From the cell containing the given text, extract its center point as (x, y) coordinate. 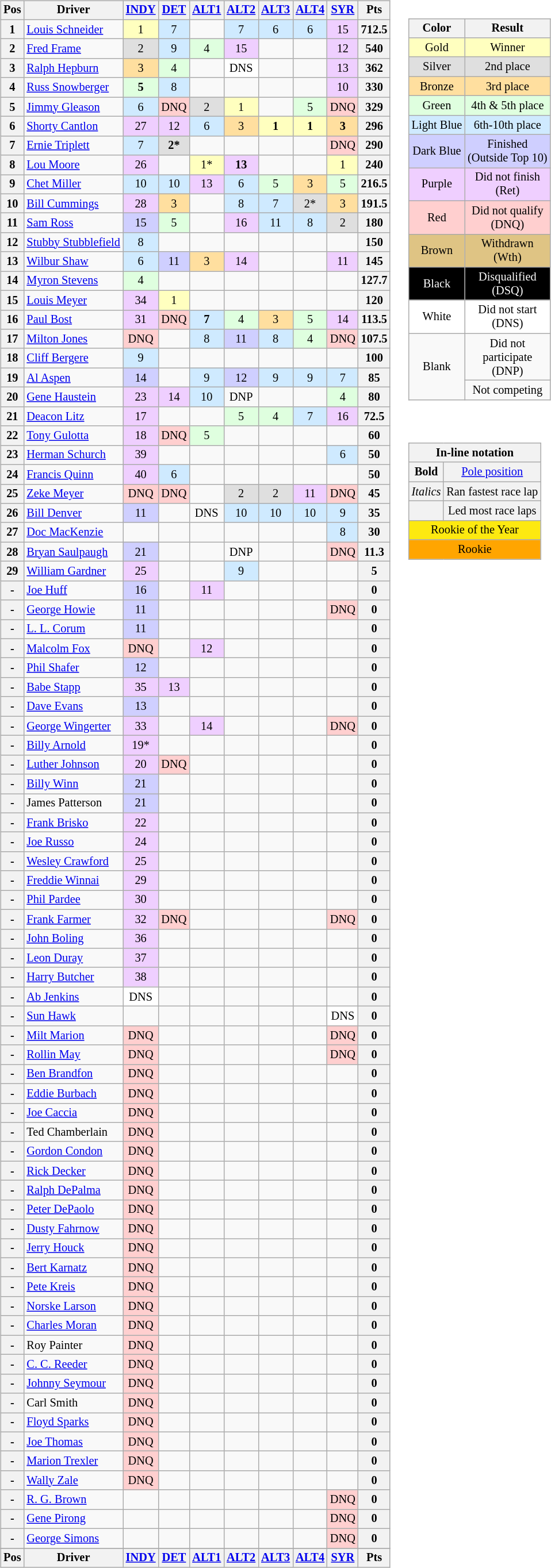
Tony Gulotta (73, 436)
1* (206, 165)
Joe Thomas (73, 1442)
145 (374, 262)
540 (374, 49)
45 (374, 494)
Gold (437, 48)
Malcolm Fox (73, 648)
R. G. Brown (73, 1500)
Milt Marion (73, 1035)
Freddie Winnai (73, 881)
Harry Butcher (73, 977)
Norske Larson (73, 1306)
Fred Frame (73, 49)
330 (374, 87)
Italics (427, 491)
Joe Russo (73, 842)
White (437, 317)
Ab Jenkins (73, 997)
William Gardner (73, 571)
Light Blue (437, 125)
Stubby Stubblefield (73, 243)
Louis Schneider (73, 29)
11.3 (374, 552)
Withdrawn(Wth) (507, 251)
19 (12, 378)
19* (141, 745)
31 (141, 320)
Chet Miller (73, 185)
Rookie (475, 549)
Ben Brandfon (73, 1074)
180 (374, 223)
Carl Smith (73, 1403)
362 (374, 68)
Ralph Hepburn (73, 68)
107.5 (374, 339)
C. C. Reeder (73, 1365)
Did not finish(Ret) (507, 185)
Bert Karnatz (73, 1267)
Joe Caccia (73, 1113)
Milton Jones (73, 339)
3rd place (507, 86)
Billy Arnold (73, 745)
150 (374, 243)
Shorty Cantlon (73, 126)
Phil Pardee (73, 900)
60 (374, 436)
Wesley Crawford (73, 862)
Winner (507, 48)
George Howie (73, 610)
33 (141, 726)
240 (374, 165)
Louis Meyer (73, 300)
Johnny Seymour (73, 1383)
Sun Hawk (73, 1016)
32 (141, 919)
Pole position (492, 472)
85 (374, 378)
72.5 (374, 416)
Pete Kreis (73, 1287)
Brown (437, 251)
Lou Moore (73, 165)
Jerry Houck (73, 1248)
Herman Schurch (73, 455)
Peter DePaolo (73, 1209)
40 (141, 474)
120 (374, 300)
Doc MacKenzie (73, 532)
Myron Stevens (73, 281)
Phil Shafer (73, 668)
Zeke Meyer (73, 494)
Roy Painter (73, 1345)
Bill Cummings (73, 203)
Cliff Bergere (73, 358)
Dark Blue (437, 151)
Babe Stapp (73, 687)
L. L. Corum (73, 629)
712.5 (374, 29)
Dusty Fahrnow (73, 1229)
216.5 (374, 185)
127.7 (374, 281)
Russ Snowberger (73, 87)
Color (437, 28)
36 (141, 939)
Result (507, 28)
Did notparticipate(DNP) (507, 357)
Eddie Burbach (73, 1093)
George Wingerter (73, 726)
2nd place (507, 67)
Joe Huff (73, 590)
Gordon Condon (73, 1151)
Blank (437, 367)
Purple (437, 185)
4th & 5th place (507, 106)
John Boling (73, 939)
Bronze (437, 86)
Gene Haustein (73, 397)
Jimmy Gleason (73, 107)
37 (141, 958)
6th-10th place (507, 125)
Paul Bost (73, 320)
Marion Trexler (73, 1461)
Finished(Outside Top 10) (507, 151)
38 (141, 977)
Black (437, 284)
Bill Denver (73, 513)
Dave Evans (73, 706)
Gene Pirong (73, 1519)
80 (374, 397)
100 (374, 358)
Ernie Triplett (73, 145)
296 (374, 126)
Frank Brisko (73, 823)
In-line notation (475, 453)
Red (437, 217)
Rollin May (73, 1055)
329 (374, 107)
Ran fastest race lap (492, 491)
Rick Decker (73, 1171)
Ted Chamberlain (73, 1132)
Disqualified(DSQ) (507, 284)
Did not start(DNS) (507, 317)
Wally Zale (73, 1481)
James Patterson (73, 804)
Deacon Litz (73, 416)
Al Aspen (73, 378)
Leon Duray (73, 958)
Luther Johnson (73, 764)
Green (437, 106)
Did not qualify(DNQ) (507, 217)
39 (141, 455)
In-line notation Bold Pole position Italics Ran fastest race lap Led most race laps Rookie of the Year Rookie (479, 493)
Rookie of the Year (475, 530)
Floyd Sparks (73, 1423)
Sam Ross (73, 223)
290 (374, 145)
Led most race laps (492, 511)
Bold (427, 472)
Charles Moran (73, 1325)
Ralph DePalma (73, 1190)
191.5 (374, 203)
113.5 (374, 320)
Billy Winn (73, 784)
George Simons (73, 1538)
Frank Farmer (73, 919)
Bryan Saulpaugh (73, 552)
34 (141, 300)
Not competing (507, 390)
Wilbur Shaw (73, 262)
Francis Quinn (73, 474)
Silver (437, 67)
